Provide the [x, y] coordinate of the cell's center where the given text is located.  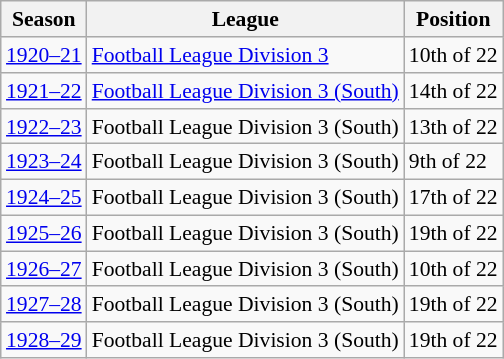
1926–27 [44, 269]
1921–22 [44, 91]
Football League Division 3 [246, 55]
9th of 22 [454, 162]
League [246, 19]
1927–28 [44, 304]
1920–21 [44, 55]
1923–24 [44, 162]
Position [454, 19]
1924–25 [44, 197]
13th of 22 [454, 126]
1925–26 [44, 233]
1928–29 [44, 340]
17th of 22 [454, 197]
14th of 22 [454, 91]
Season [44, 19]
1922–23 [44, 126]
